Locate the cell with the specified text and output its (X, Y) center coordinate. 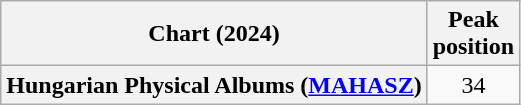
Chart (2024) (214, 34)
Peakposition (473, 34)
34 (473, 85)
Hungarian Physical Albums (MAHASZ) (214, 85)
